Determine the (x, y) coordinate at the center of the cell enclosing the given text.  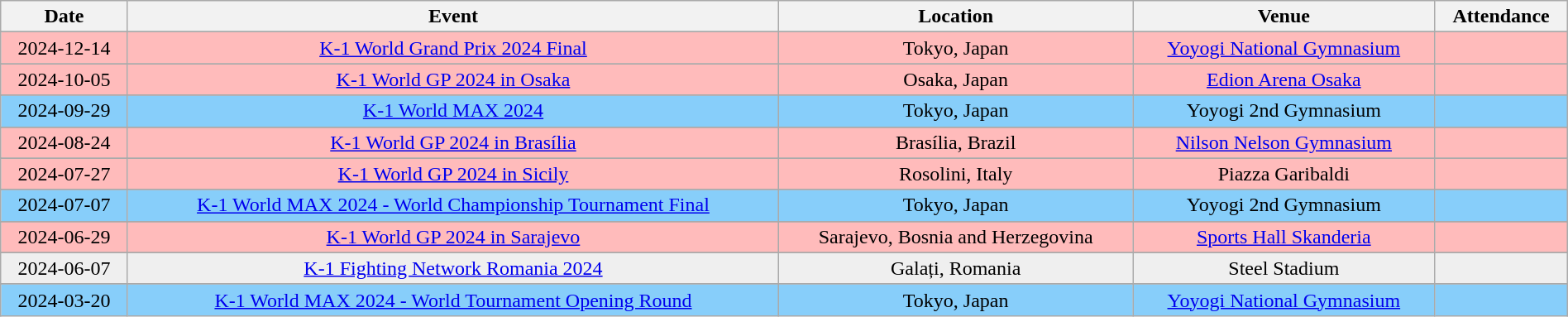
K-1 World Grand Prix 2024 Final (453, 48)
2024-08-24 (65, 142)
Edion Arena Osaka (1284, 79)
Event (453, 17)
Brasília, Brazil (956, 142)
K-1 World GP 2024 in Brasília (453, 142)
2024-09-29 (65, 111)
Nilson Nelson Gymnasium (1284, 142)
K-1 World MAX 2024 - World Tournament Opening Round (453, 300)
K-1 Fighting Network Romania 2024 (453, 268)
Piazza Garibaldi (1284, 174)
Steel Stadium (1284, 268)
K-1 World GP 2024 in Sarajevo (453, 237)
Galați, Romania (956, 268)
Sarajevo, Bosnia and Herzegovina (956, 237)
Location (956, 17)
2024-12-14 (65, 48)
2024-06-07 (65, 268)
Rosolini, Italy (956, 174)
2024-07-27 (65, 174)
Venue (1284, 17)
2024-07-07 (65, 205)
K-1 World MAX 2024 - World Championship Tournament Final (453, 205)
K-1 World GP 2024 in Osaka (453, 79)
K-1 World MAX 2024 (453, 111)
2024-03-20 (65, 300)
2024-10-05 (65, 79)
Osaka, Japan (956, 79)
Date (65, 17)
2024-06-29 (65, 237)
K-1 World GP 2024 in Sicily (453, 174)
Sports Hall Skanderia (1284, 237)
Attendance (1501, 17)
